Pinpoint the cell where the given text exists, returning its [x, y] midpoint coordinate. 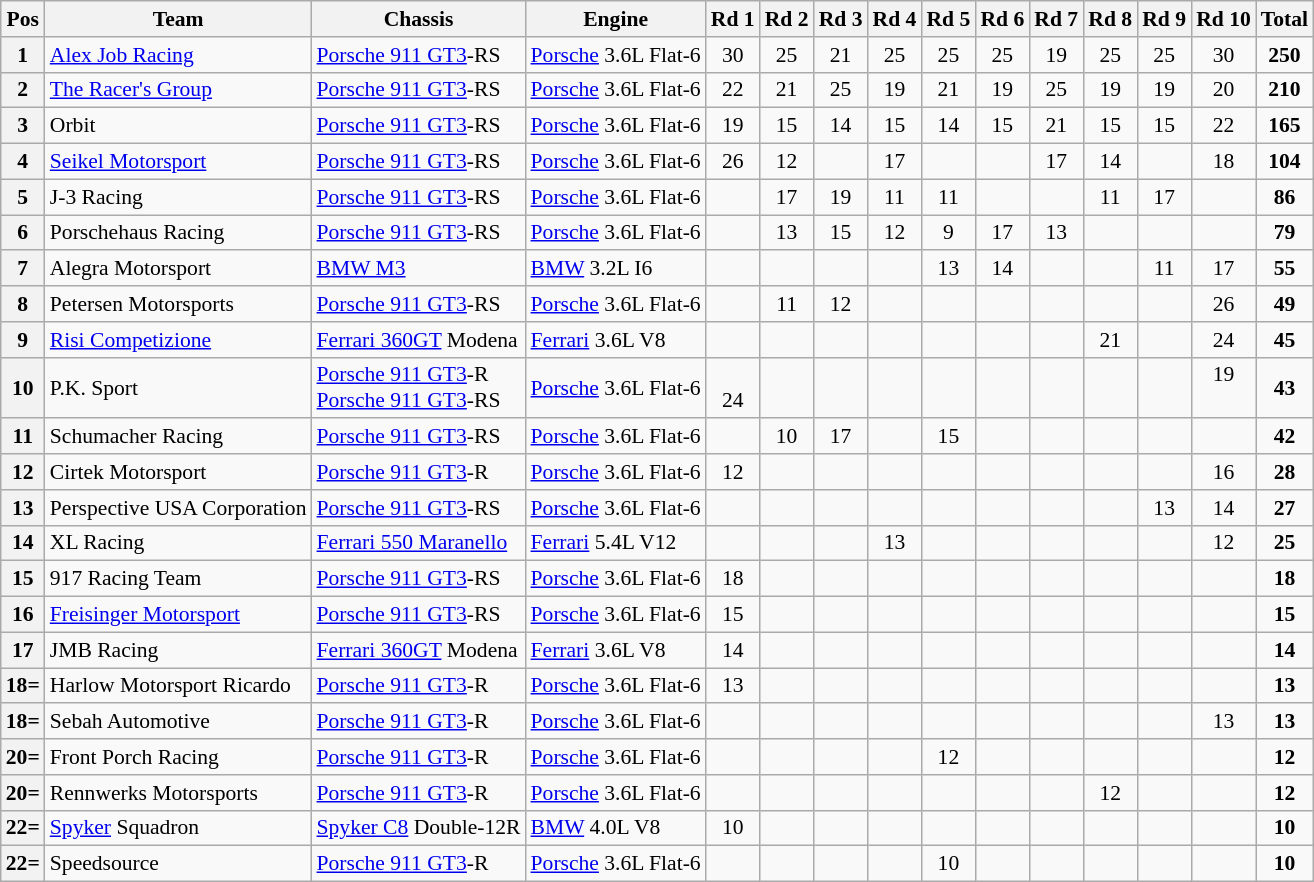
Total [1284, 19]
Ferrari 550 Maranello [419, 543]
Engine [616, 19]
Freisinger Motorsport [178, 615]
45 [1284, 340]
Alex Job Racing [178, 55]
Rd 2 [787, 19]
Rennwerks Motorsports [178, 793]
49 [1284, 304]
6 [23, 233]
86 [1284, 197]
Cirtek Motorsport [178, 472]
210 [1284, 90]
Petersen Motorsports [178, 304]
XL Racing [178, 543]
Rd 8 [1110, 19]
7 [23, 269]
165 [1284, 126]
Rd 9 [1164, 19]
917 Racing Team [178, 579]
Porschehaus Racing [178, 233]
5 [23, 197]
Rd 7 [1056, 19]
3 [23, 126]
Perspective USA Corporation [178, 508]
Pos [23, 19]
JMB Racing [178, 650]
BMW 4.0L V8 [616, 828]
BMW 3.2L I6 [616, 269]
J-3 Racing [178, 197]
Porsche 911 GT3-RPorsche 911 GT3-RS [419, 388]
27 [1284, 508]
Alegra Motorsport [178, 269]
Rd 10 [1224, 19]
79 [1284, 233]
20 [1224, 90]
Ferrari 5.4L V12 [616, 543]
2 [23, 90]
Seikel Motorsport [178, 162]
The Racer's Group [178, 90]
Risi Competizione [178, 340]
Team [178, 19]
Speedsource [178, 864]
43 [1284, 388]
Spyker C8 Double-12R [419, 828]
Rd 1 [733, 19]
55 [1284, 269]
BMW M3 [419, 269]
P.K. Sport [178, 388]
Rd 6 [1002, 19]
104 [1284, 162]
Rd 5 [948, 19]
1 [23, 55]
Rd 4 [895, 19]
42 [1284, 437]
Spyker Squadron [178, 828]
4 [23, 162]
8 [23, 304]
250 [1284, 55]
Orbit [178, 126]
Rd 3 [841, 19]
Sebah Automotive [178, 722]
Schumacher Racing [178, 437]
Front Porch Racing [178, 757]
Chassis [419, 19]
Harlow Motorsport Ricardo [178, 686]
28 [1284, 472]
